For the text-containing cell, return its midpoint in (x, y) coordinate format. 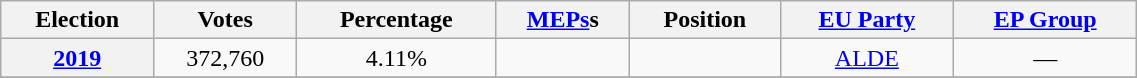
EU Party (866, 20)
2019 (78, 58)
Votes (226, 20)
EP Group (1044, 20)
372,760 (226, 58)
Election (78, 20)
— (1044, 58)
4.11% (396, 58)
Position (706, 20)
Percentage (396, 20)
ALDE (866, 58)
MEPss (563, 20)
